Locate the cell with the specified text and output its (X, Y) center coordinate. 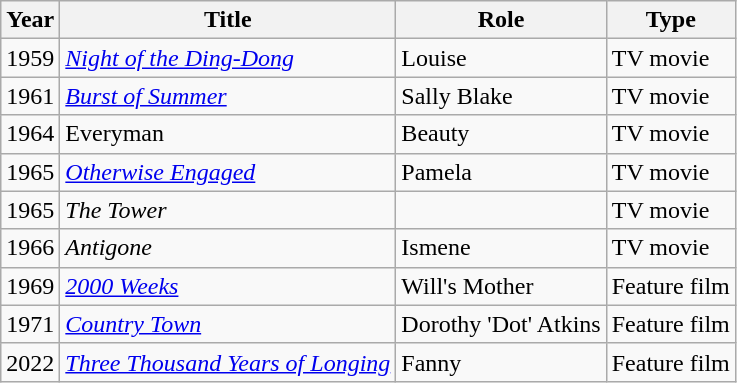
1964 (30, 134)
Role (501, 20)
1959 (30, 58)
1971 (30, 324)
1961 (30, 96)
Fanny (501, 362)
Will's Mother (501, 286)
Otherwise Engaged (228, 172)
Title (228, 20)
Beauty (501, 134)
Burst of Summer (228, 96)
Type (670, 20)
Antigone (228, 248)
Pamela (501, 172)
Ismene (501, 248)
Night of the Ding-Dong (228, 58)
1969 (30, 286)
Louise (501, 58)
Year (30, 20)
2000 Weeks (228, 286)
The Tower (228, 210)
Sally Blake (501, 96)
Everyman (228, 134)
Three Thousand Years of Longing (228, 362)
1966 (30, 248)
2022 (30, 362)
Dorothy 'Dot' Atkins (501, 324)
Country Town (228, 324)
